Return [X, Y] of the center of cell containing provided text 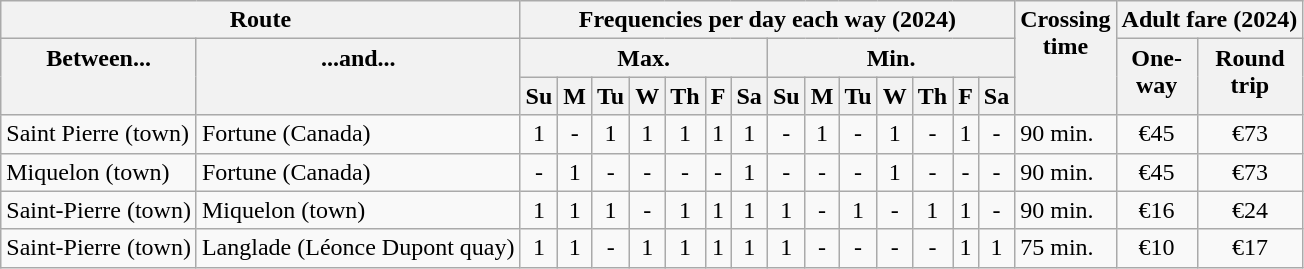
Between... [99, 77]
One-way [1156, 77]
Crossingtime [1066, 58]
Adult fare (2024) [1210, 20]
75 min. [1066, 248]
Frequencies per day each way (2024) [768, 20]
€10 [1156, 248]
Roundtrip [1250, 77]
Route [260, 20]
Saint Pierre (town) [99, 134]
€17 [1250, 248]
Max. [644, 58]
Min. [890, 58]
€16 [1156, 210]
...and... [358, 77]
Langlade (Léonce Dupont quay) [358, 248]
€24 [1250, 210]
